For the text-containing cell, return its midpoint in (X, Y) coordinate format. 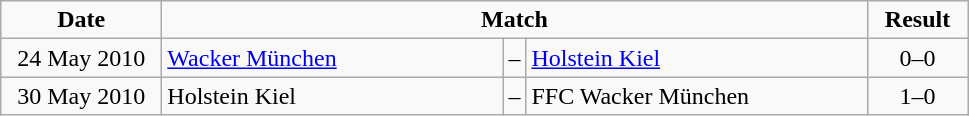
Date (82, 20)
0–0 (918, 58)
Match (514, 20)
Wacker München (332, 58)
1–0 (918, 96)
24 May 2010 (82, 58)
30 May 2010 (82, 96)
Result (918, 20)
FFC Wacker München (696, 96)
